Identify which cell holds the provided text, then report its [X, Y] central coordinate. 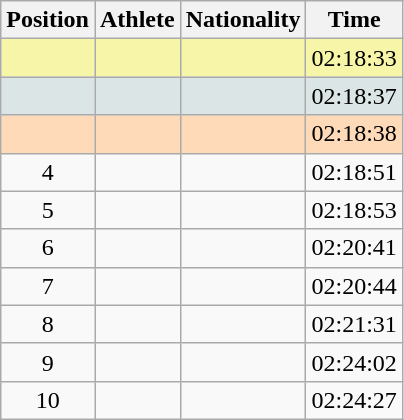
02:18:37 [354, 96]
8 [48, 324]
02:20:44 [354, 286]
02:20:41 [354, 248]
5 [48, 210]
9 [48, 362]
02:18:53 [354, 210]
Position [48, 20]
02:18:33 [354, 58]
7 [48, 286]
02:24:02 [354, 362]
Nationality [243, 20]
02:18:38 [354, 134]
02:24:27 [354, 400]
02:18:51 [354, 172]
Athlete [137, 20]
4 [48, 172]
10 [48, 400]
02:21:31 [354, 324]
Time [354, 20]
6 [48, 248]
